Capture the cell that displays the provided text and extract its (X, Y) central coordinate. 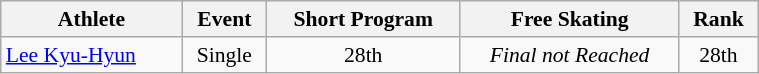
Short Program (364, 19)
Rank (718, 19)
Single (224, 55)
Lee Kyu-Hyun (92, 55)
Final not Reached (570, 55)
Athlete (92, 19)
Event (224, 19)
Free Skating (570, 19)
